Scan for the cell matching the given text and deliver its [x, y] coordinate at center. 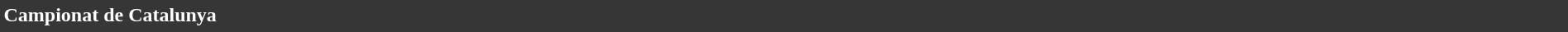
Campionat de Catalunya [784, 15]
